Provide the [x, y] coordinate of the cell's center where the given text is located.  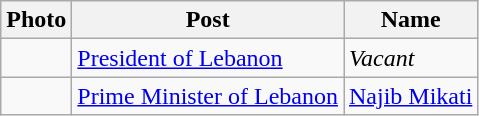
Name [411, 20]
Post [208, 20]
Prime Minister of Lebanon [208, 96]
Najib Mikati [411, 96]
President of Lebanon [208, 58]
Photo [36, 20]
Vacant [411, 58]
